Locate the cell with the specified text and output its [X, Y] center coordinate. 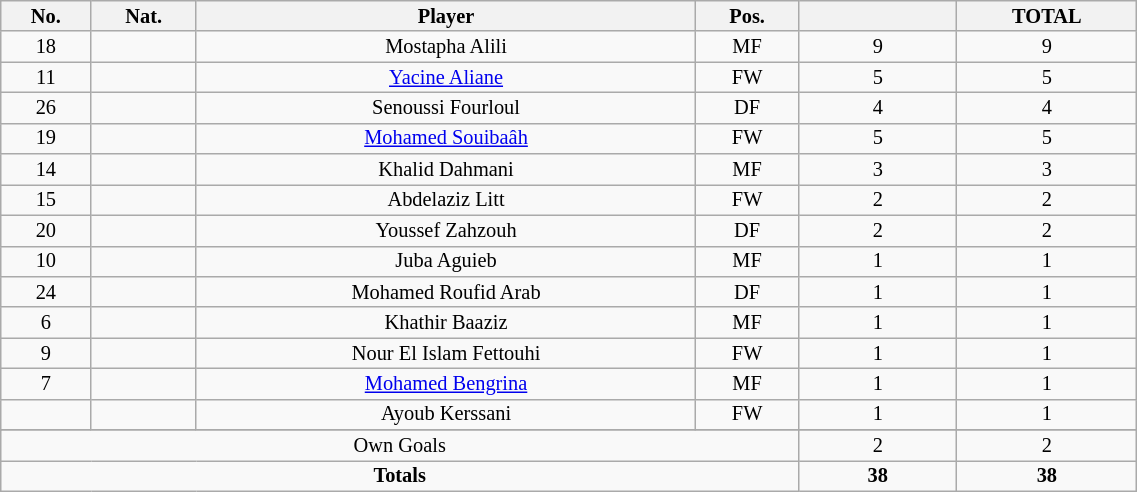
Pos. [748, 16]
Player [446, 16]
TOTAL [1047, 16]
26 [46, 108]
No. [46, 16]
Juba Aguieb [446, 262]
Nour El Islam Fettouhi [446, 354]
Totals [400, 476]
14 [46, 170]
20 [46, 230]
Senoussi Fourloul [446, 108]
Own Goals [400, 446]
Mohamed Roufid Arab [446, 292]
Nat. [144, 16]
15 [46, 200]
Mostapha Alili [446, 46]
6 [46, 322]
Mohamed Bengrina [446, 384]
Youssef Zahzouh [446, 230]
10 [46, 262]
Mohamed Souibaâh [446, 138]
11 [46, 78]
Khalid Dahmani [446, 170]
19 [46, 138]
24 [46, 292]
7 [46, 384]
Abdelaziz Litt [446, 200]
Yacine Aliane [446, 78]
Ayoub Kerssani [446, 414]
18 [46, 46]
Khathir Baaziz [446, 322]
